Detect which cell encompasses the target text, then output its (X, Y) center coordinate. 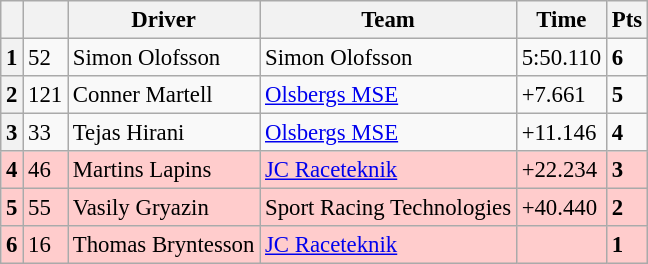
+11.146 (561, 133)
Martins Lapins (164, 170)
+40.440 (561, 208)
16 (46, 245)
+7.661 (561, 95)
Pts (626, 20)
52 (46, 58)
Vasily Gryazin (164, 208)
46 (46, 170)
+22.234 (561, 170)
Conner Martell (164, 95)
121 (46, 95)
Tejas Hirani (164, 133)
Thomas Bryntesson (164, 245)
Driver (164, 20)
Team (388, 20)
5:50.110 (561, 58)
Time (561, 20)
Sport Racing Technologies (388, 208)
55 (46, 208)
33 (46, 133)
